Return the [x, y] coordinate for the center point of the cell that contains the specified text.  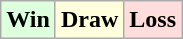
Loss [153, 20]
Draw [89, 20]
Win [28, 20]
